Search for the cell housing the specified text and yield its (X, Y) center coordinate. 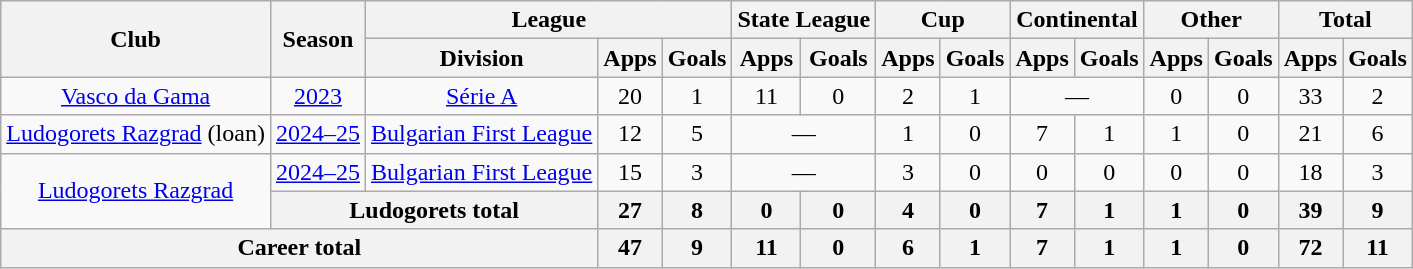
47 (630, 248)
Career total (300, 248)
Division (481, 58)
State League (804, 20)
Continental (1077, 20)
27 (630, 210)
Season (318, 39)
Vasco da Gama (136, 96)
15 (630, 172)
33 (1310, 96)
8 (697, 210)
Cup (943, 20)
Ludogorets Razgrad (loan) (136, 134)
Série A (481, 96)
21 (1310, 134)
2023 (318, 96)
Total (1345, 20)
Ludogorets Razgrad (136, 191)
5 (697, 134)
Ludogorets total (434, 210)
Other (1211, 20)
18 (1310, 172)
39 (1310, 210)
League (548, 20)
72 (1310, 248)
4 (908, 210)
12 (630, 134)
Club (136, 39)
20 (630, 96)
